Search for the cell housing the specified text and yield its (X, Y) center coordinate. 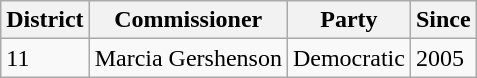
2005 (443, 58)
Since (443, 20)
District (45, 20)
Party (348, 20)
Commissioner (188, 20)
11 (45, 58)
Marcia Gershenson (188, 58)
Democratic (348, 58)
